Detect which cell encompasses the target text, then output its (x, y) center coordinate. 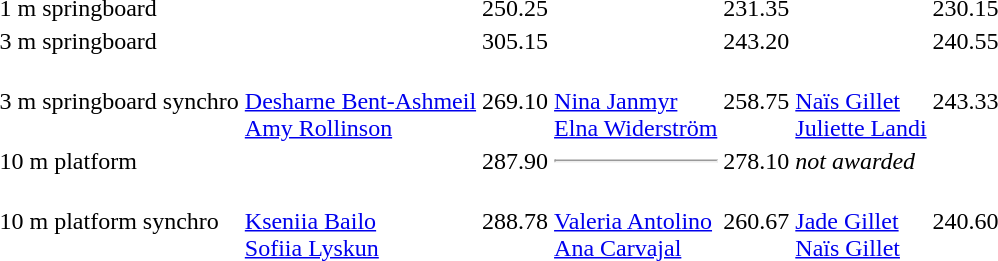
Naïs GilletJuliette Landi (861, 101)
269.10 (516, 101)
243.20 (756, 41)
287.90 (516, 161)
Desharne Bent-AshmeilAmy Rollinson (360, 101)
Nina JanmyrElna Widerström (636, 101)
258.75 (756, 101)
278.10 (756, 161)
305.15 (516, 41)
